Capture the cell that displays the provided text and extract its (x, y) central coordinate. 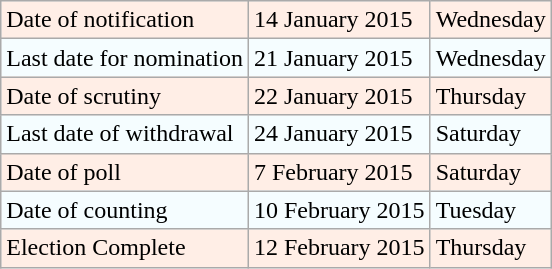
12 February 2015 (339, 248)
Date of counting (125, 210)
Date of notification (125, 20)
7 February 2015 (339, 172)
Date of scrutiny (125, 96)
Tuesday (490, 210)
10 February 2015 (339, 210)
Last date of withdrawal (125, 134)
Election Complete (125, 248)
22 January 2015 (339, 96)
Date of poll (125, 172)
24 January 2015 (339, 134)
Last date for nomination (125, 58)
14 January 2015 (339, 20)
21 January 2015 (339, 58)
